Capture the cell that displays the provided text and extract its [X, Y] central coordinate. 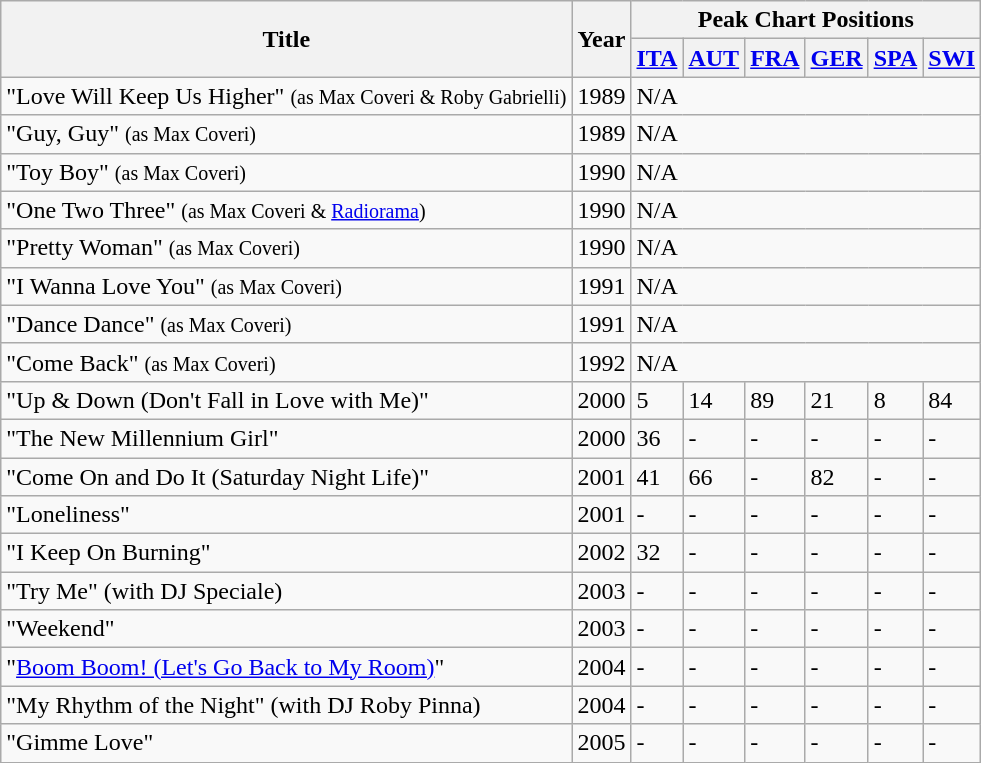
"Up & Down (Don't Fall in Love with Me)" [286, 400]
SPA [896, 58]
"Weekend" [286, 629]
"Dance Dance" (as Max Coveri) [286, 324]
"Gimme Love" [286, 743]
FRA [775, 58]
1992 [602, 362]
"Love Will Keep Us Higher" (as Max Coveri & Roby Gabrielli) [286, 96]
ITA [657, 58]
36 [657, 438]
"One Two Three" (as Max Coveri & Radiorama) [286, 210]
"Come On and Do It (Saturday Night Life)" [286, 477]
5 [657, 400]
82 [836, 477]
"Pretty Woman" (as Max Coveri) [286, 248]
"I Keep On Burning" [286, 553]
84 [952, 400]
"Toy Boy" (as Max Coveri) [286, 172]
Peak Chart Positions [806, 20]
32 [657, 553]
89 [775, 400]
Title [286, 39]
66 [714, 477]
2005 [602, 743]
14 [714, 400]
8 [896, 400]
"I Wanna Love You" (as Max Coveri) [286, 286]
21 [836, 400]
Year [602, 39]
AUT [714, 58]
"My Rhythm of the Night" (with DJ Roby Pinna) [286, 705]
41 [657, 477]
"Try Me" (with DJ Speciale) [286, 591]
SWI [952, 58]
"Come Back" (as Max Coveri) [286, 362]
"Loneliness" [286, 515]
"Boom Boom! (Let's Go Back to My Room)" [286, 667]
"The New Millennium Girl" [286, 438]
"Guy, Guy" (as Max Coveri) [286, 134]
GER [836, 58]
2002 [602, 553]
